Determine the (x, y) coordinate at the center of the cell enclosing the given text.  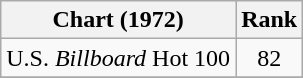
U.S. Billboard Hot 100 (118, 58)
Chart (1972) (118, 20)
Rank (270, 20)
82 (270, 58)
